Search for the cell housing the specified text and yield its [x, y] center coordinate. 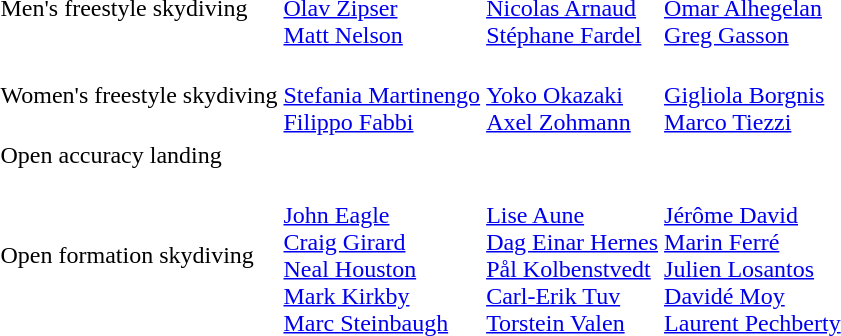
Stefania MartinengoFilippo Fabbi [382, 95]
Yoko OkazakiAxel Zohmann [572, 95]
